Return (X, Y) of the center of cell containing provided text 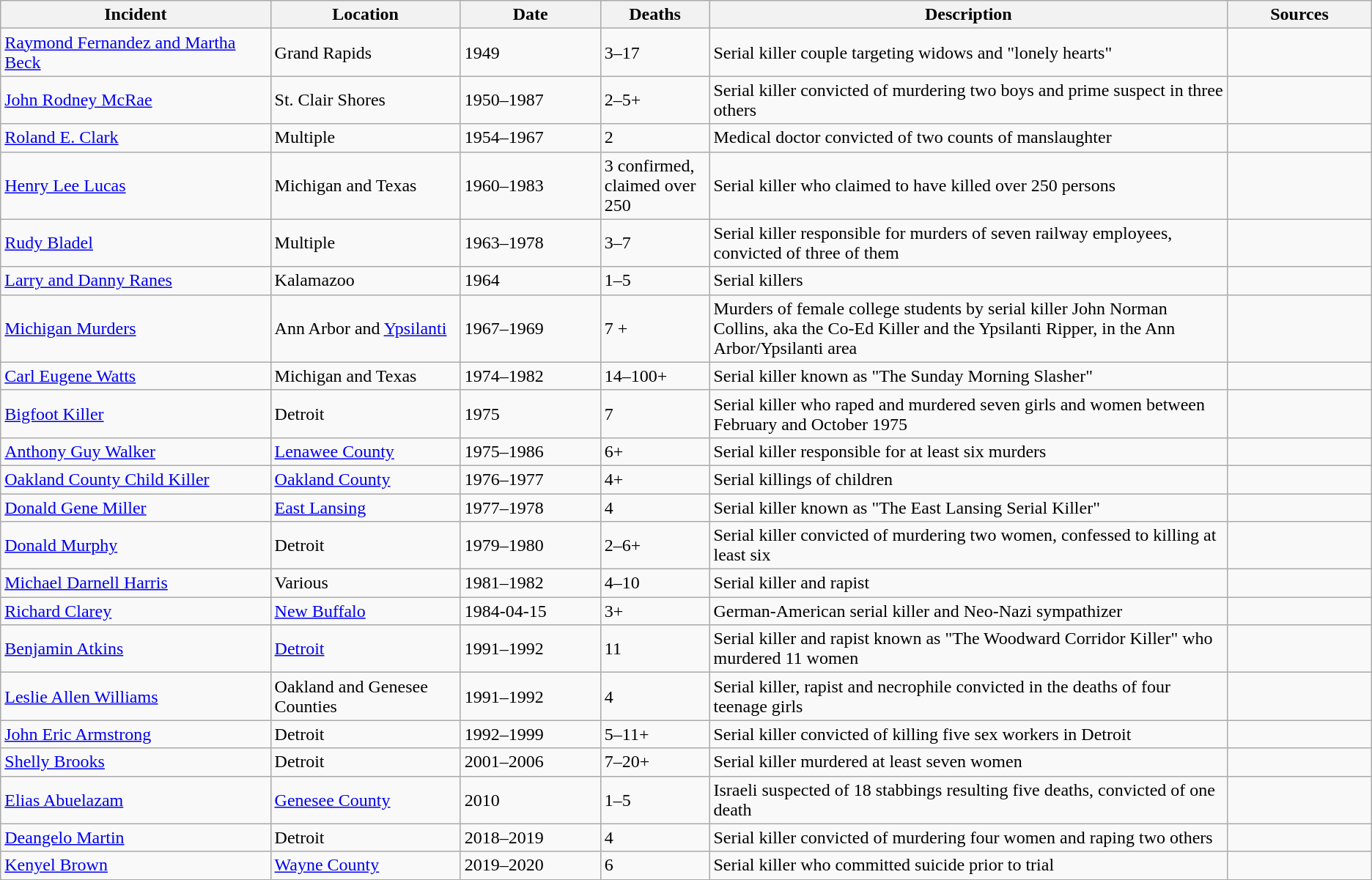
John Eric Armstrong (136, 734)
2018–2019 (531, 838)
New Buffalo (365, 611)
Serial killer couple targeting widows and "lonely hearts" (969, 53)
Oakland County Child Killer (136, 479)
1967–1969 (531, 328)
3–7 (655, 243)
Serial killer who claimed to have killed over 250 persons (969, 185)
Serial killer responsible for murders of seven railway employees, convicted of three of them (969, 243)
1950–1987 (531, 100)
Description (969, 15)
Deaths (655, 15)
Bigfoot Killer (136, 413)
Michigan Murders (136, 328)
Henry Lee Lucas (136, 185)
Serial killer known as "The Sunday Morning Slasher" (969, 376)
3–17 (655, 53)
Raymond Fernandez and Martha Beck (136, 53)
Serial killer convicted of killing five sex workers in Detroit (969, 734)
Location (365, 15)
1960–1983 (531, 185)
Serial killings of children (969, 479)
Richard Clarey (136, 611)
Serial killer convicted of murdering four women and raping two others (969, 838)
Donald Murphy (136, 545)
1992–1999 (531, 734)
Date (531, 15)
Oakland and Genesee Counties (365, 696)
2–6+ (655, 545)
Serial killer known as "The East Lansing Serial Killer" (969, 508)
3+ (655, 611)
2 (655, 138)
1977–1978 (531, 508)
2010 (531, 800)
Serial killer who raped and murdered seven girls and women between February and October 1975 (969, 413)
6 (655, 865)
Elias Abuelazam (136, 800)
Carl Eugene Watts (136, 376)
1981–1982 (531, 583)
Donald Gene Miller (136, 508)
Kenyel Brown (136, 865)
Larry and Danny Ranes (136, 281)
Serial killer convicted of murdering two women, confessed to killing at least six (969, 545)
Incident (136, 15)
4+ (655, 479)
6+ (655, 451)
1976–1977 (531, 479)
Lenawee County (365, 451)
Oakland County (365, 479)
1974–1982 (531, 376)
1949 (531, 53)
2–5+ (655, 100)
14–100+ (655, 376)
Roland E. Clark (136, 138)
7 (655, 413)
Rudy Bladel (136, 243)
Leslie Allen Williams (136, 696)
5–11+ (655, 734)
Serial killer murdered at least seven women (969, 762)
Wayne County (365, 865)
Various (365, 583)
Ann Arbor and Ypsilanti (365, 328)
John Rodney McRae (136, 100)
1963–1978 (531, 243)
Sources (1300, 15)
1975 (531, 413)
East Lansing (365, 508)
St. Clair Shores (365, 100)
Serial killers (969, 281)
Serial killer and rapist (969, 583)
1954–1967 (531, 138)
Serial killer, rapist and necrophile convicted in the deaths of four teenage girls (969, 696)
1964 (531, 281)
7–20+ (655, 762)
7 + (655, 328)
Anthony Guy Walker (136, 451)
2001–2006 (531, 762)
Serial killer and rapist known as "The Woodward Corridor Killer" who murdered 11 women (969, 649)
11 (655, 649)
1975–1986 (531, 451)
Serial killer convicted of murdering two boys and prime suspect in three others (969, 100)
Grand Rapids (365, 53)
Shelly Brooks (136, 762)
Medical doctor convicted of two counts of manslaughter (969, 138)
1984-04-15 (531, 611)
German-American serial killer and Neo-Nazi sympathizer (969, 611)
1979–1980 (531, 545)
Serial killer who committed suicide prior to trial (969, 865)
Serial killer responsible for at least six murders (969, 451)
4–10 (655, 583)
Michael Darnell Harris (136, 583)
Benjamin Atkins (136, 649)
Israeli suspected of 18 stabbings resulting five deaths, convicted of one death (969, 800)
2019–2020 (531, 865)
3 confirmed, claimed over 250 (655, 185)
Genesee County (365, 800)
Deangelo Martin (136, 838)
Kalamazoo (365, 281)
